For the text-containing cell, return its midpoint in [x, y] coordinate format. 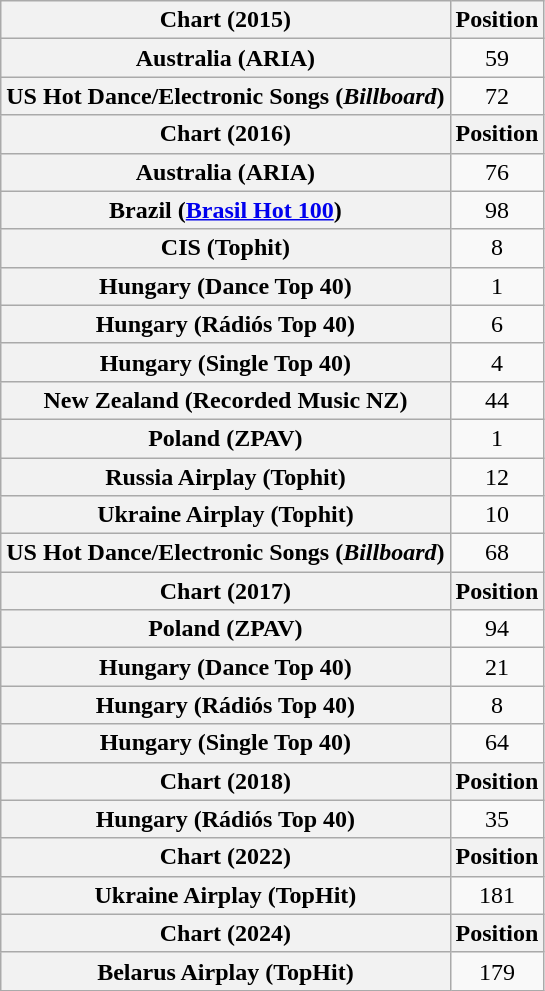
35 [497, 819]
179 [497, 971]
68 [497, 553]
CIS (Tophit) [226, 248]
10 [497, 515]
Chart (2024) [226, 933]
21 [497, 667]
Chart (2022) [226, 857]
64 [497, 743]
98 [497, 210]
6 [497, 324]
Ukraine Airplay (TopHit) [226, 895]
59 [497, 58]
76 [497, 172]
44 [497, 400]
Ukraine Airplay (Tophit) [226, 515]
Chart (2017) [226, 591]
12 [497, 477]
New Zealand (Recorded Music NZ) [226, 400]
181 [497, 895]
Russia Airplay (Tophit) [226, 477]
Chart (2016) [226, 134]
72 [497, 96]
Brazil (Brasil Hot 100) [226, 210]
4 [497, 362]
Belarus Airplay (TopHit) [226, 971]
94 [497, 629]
Chart (2015) [226, 20]
Chart (2018) [226, 781]
